Scan for the cell matching the given text and deliver its [X, Y] coordinate at center. 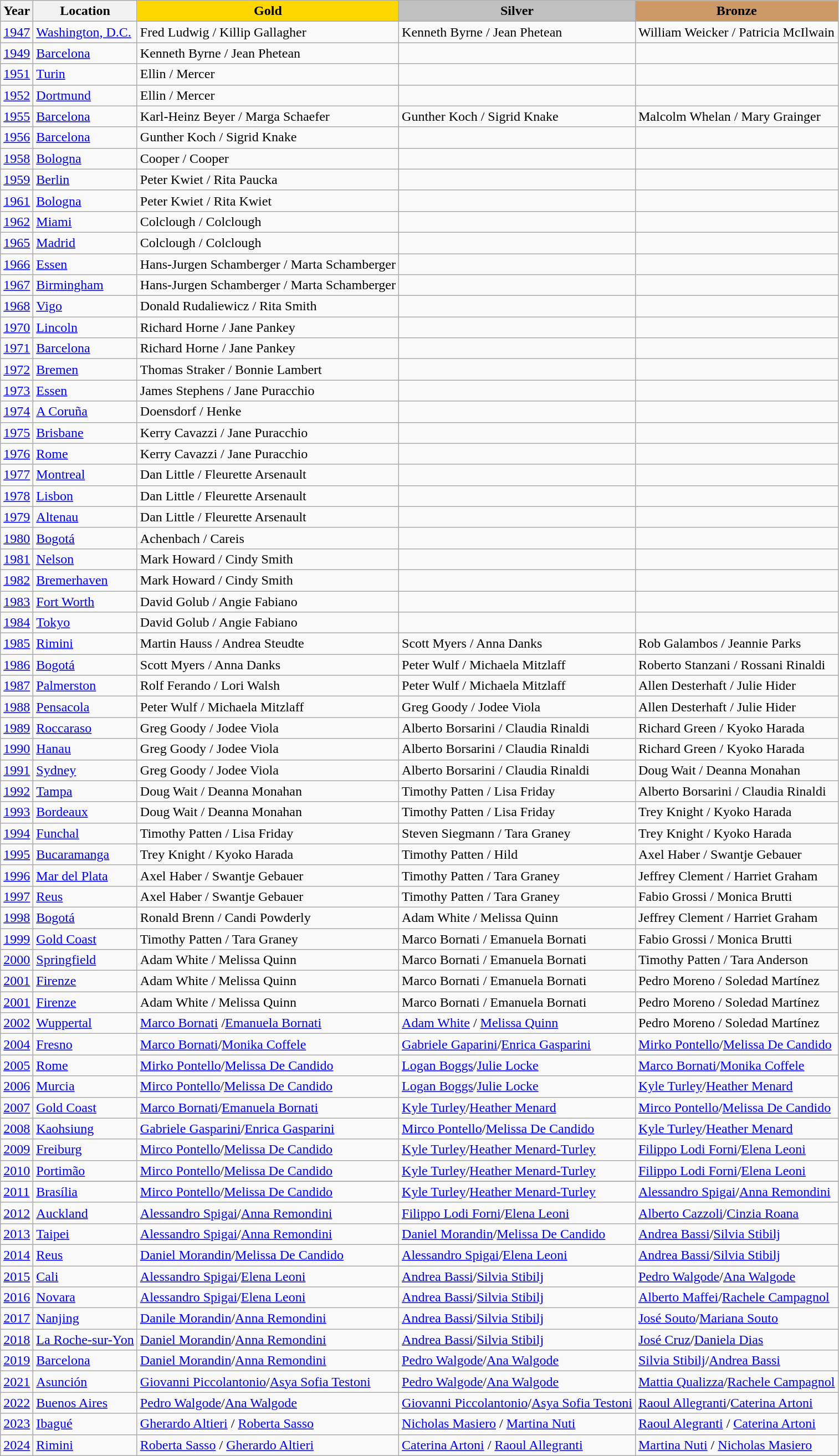
1971 [17, 348]
Murcia [85, 1086]
1984 [17, 623]
2018 [17, 1340]
2012 [17, 1213]
Funchal [85, 833]
1991 [17, 770]
2013 [17, 1234]
1992 [17, 791]
Bucaramanga [85, 854]
Fresno [85, 1044]
Springfield [85, 960]
1961 [17, 201]
Malcolm Whelan / Mary Grainger [736, 116]
Doensdorf / Henke [268, 412]
Peter Kwiet / Rita Kwiet [268, 201]
1981 [17, 559]
Alberto Maffei/Rachele Campagnol [736, 1298]
2008 [17, 1129]
José Cruz/Daniela Dias [736, 1340]
Karl-Heinz Beyer / Marga Schaefer [268, 116]
Sydney [85, 770]
1995 [17, 854]
Buenos Aires [85, 1403]
2004 [17, 1044]
2024 [17, 1445]
Ibagué [85, 1424]
Portimão [85, 1171]
2010 [17, 1171]
Hanau [85, 749]
Gherardo Altieri / Roberta Sasso [268, 1424]
Freiburg [85, 1150]
James Stephens / Jane Puracchio [268, 391]
1990 [17, 749]
1998 [17, 917]
1947 [17, 32]
Mar del Plata [85, 875]
1986 [17, 665]
2019 [17, 1361]
2023 [17, 1424]
1973 [17, 391]
Danile Morandin/Anna Remondini [268, 1319]
Location [85, 11]
2005 [17, 1065]
Raoul Alegranti / Caterina Artoni [736, 1424]
Wuppertal [85, 1023]
La Roche-sur-Yon [85, 1340]
1985 [17, 644]
Bremen [85, 370]
Nanjing [85, 1319]
2006 [17, 1086]
Fred Ludwig / Killip Gallagher [268, 32]
Silvia Stibilj/Andrea Bassi [736, 1361]
Lisbon [85, 496]
Timothy Patten / Hild [518, 854]
Birmingham [85, 285]
Altenau [85, 517]
Donald Rudaliewicz / Rita Smith [268, 306]
1955 [17, 116]
1987 [17, 686]
Timothy Patten / Tara Anderson [736, 960]
1997 [17, 896]
1967 [17, 285]
1952 [17, 95]
2017 [17, 1319]
Tampa [85, 791]
Asunción [85, 1382]
2015 [17, 1276]
2000 [17, 960]
1996 [17, 875]
Marco Bornati /Emanuela Bornati [268, 1023]
1968 [17, 306]
Palmerston [85, 686]
2014 [17, 1255]
1970 [17, 327]
2002 [17, 1023]
Lincoln [85, 327]
1976 [17, 454]
Bordeaux [85, 812]
Berlin [85, 180]
Kaohsiung [85, 1129]
Auckland [85, 1213]
Marco Bornati/Emanuela Bornati [268, 1108]
Novara [85, 1298]
1972 [17, 370]
1978 [17, 496]
Cooper / Cooper [268, 158]
Cali [85, 1276]
Roccaraso [85, 728]
1977 [17, 475]
Mattia Qualizza/Rachele Campagnol [736, 1382]
Year [17, 11]
Bronze [736, 11]
1959 [17, 180]
2022 [17, 1403]
Rolf Ferando / Lori Walsh [268, 686]
Gabriele Gasparini/Enrica Gasparini [268, 1129]
Silver [518, 11]
2011 [17, 1192]
Martina Nuti / Nicholas Masiero [736, 1445]
1949 [17, 53]
Alberto Cazzoli/Cinzia Roana [736, 1213]
2007 [17, 1108]
Dortmund [85, 95]
2016 [17, 1298]
Caterina Artoni / Raoul Allegranti [518, 1445]
Gabriele Gaparini/Enrica Gasparini [518, 1044]
1999 [17, 939]
1988 [17, 707]
Brasília [85, 1192]
William Weicker / Patricia McIlwain [736, 32]
1962 [17, 222]
Montreal [85, 475]
1983 [17, 601]
1956 [17, 137]
1974 [17, 412]
2009 [17, 1150]
Roberta Sasso / Gherardo Altieri [268, 1445]
Brisbane [85, 433]
2021 [17, 1382]
1980 [17, 538]
Washington, D.C. [85, 32]
Nelson [85, 559]
Rob Galambos / Jeannie Parks [736, 644]
Fort Worth [85, 601]
Thomas Straker / Bonnie Lambert [268, 370]
Gold [268, 11]
Nicholas Masiero / Martina Nuti [518, 1424]
Pensacola [85, 707]
Ronald Brenn / Candi Powderly [268, 917]
José Souto/Mariana Souto [736, 1319]
Madrid [85, 243]
Steven Siegmann / Tara Graney [518, 833]
1966 [17, 264]
Martin Hauss / Andrea Steudte [268, 644]
1975 [17, 433]
Vigo [85, 306]
Bremerhaven [85, 580]
Tokyo [85, 623]
1994 [17, 833]
1993 [17, 812]
1989 [17, 728]
Taipei [85, 1234]
1982 [17, 580]
1979 [17, 517]
Raoul Allegranti/Caterina Artoni [736, 1403]
1965 [17, 243]
Turin [85, 74]
Miami [85, 222]
Peter Kwiet / Rita Paucka [268, 180]
Roberto Stanzani / Rossani Rinaldi [736, 665]
1951 [17, 74]
1958 [17, 158]
A Coruña [85, 412]
Achenbach / Careis [268, 538]
